From the cell containing the given text, extract its center point as [x, y] coordinate. 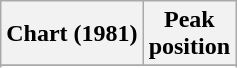
Peakposition [189, 34]
Chart (1981) [72, 34]
